Return the [x, y] coordinate for the center point of the cell that contains the specified text.  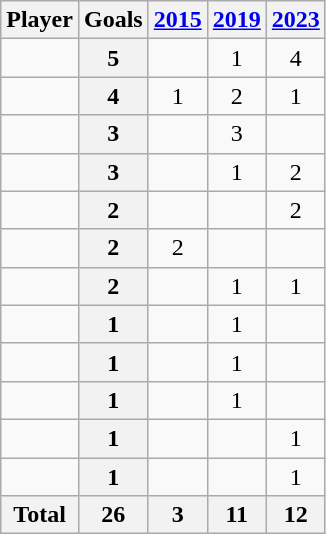
Total [40, 515]
Player [40, 20]
2015 [178, 20]
Goals [113, 20]
11 [236, 515]
26 [113, 515]
2019 [236, 20]
2023 [296, 20]
5 [113, 58]
12 [296, 515]
